Return the [X, Y] coordinate for the center point of the cell that contains the specified text.  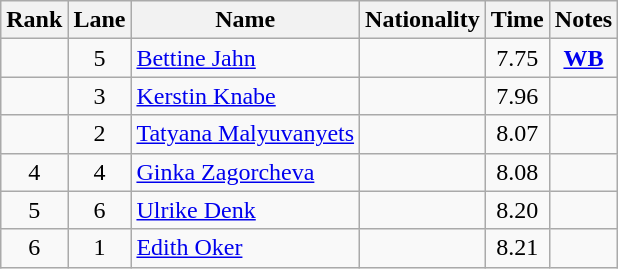
8.08 [517, 172]
Time [517, 20]
Kerstin Knabe [246, 96]
8.07 [517, 134]
2 [100, 134]
7.96 [517, 96]
Tatyana Malyuvanyets [246, 134]
Bettine Jahn [246, 58]
1 [100, 248]
Ginka Zagorcheva [246, 172]
Name [246, 20]
Nationality [423, 20]
Ulrike Denk [246, 210]
Edith Oker [246, 248]
8.21 [517, 248]
8.20 [517, 210]
3 [100, 96]
Notes [583, 20]
WB [583, 58]
Lane [100, 20]
7.75 [517, 58]
Rank [34, 20]
